Provide the (x, y) coordinate of the cell's center where the given text is located.  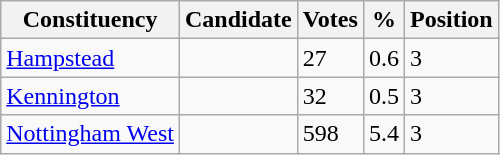
Hampstead (90, 58)
Kennington (90, 96)
Candidate (238, 20)
27 (330, 58)
598 (330, 134)
Position (451, 20)
0.6 (384, 58)
Constituency (90, 20)
32 (330, 96)
% (384, 20)
5.4 (384, 134)
0.5 (384, 96)
Votes (330, 20)
Nottingham West (90, 134)
